Provide the (X, Y) coordinate of the cell's center where the given text is located.  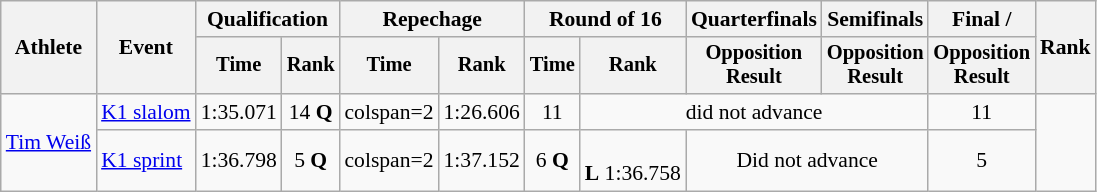
L 1:36.758 (633, 160)
1:36.798 (239, 160)
Did not advance (808, 160)
Qualification (268, 19)
5 Q (311, 160)
Semifinals (876, 19)
1:26.606 (482, 112)
5 (982, 160)
14 Q (311, 112)
Round of 16 (606, 19)
6 Q (552, 160)
did not advance (754, 112)
1:35.071 (239, 112)
K1 slalom (146, 112)
Repechage (432, 19)
Event (146, 48)
K1 sprint (146, 160)
Quarterfinals (754, 19)
1:37.152 (482, 160)
Athlete (48, 48)
Tim Weiß (48, 142)
Final / (982, 19)
